Return [x, y] of the center of cell containing provided text 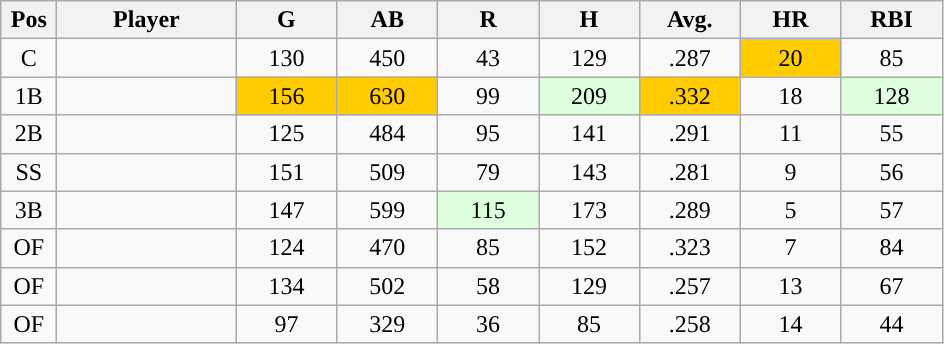
130 [286, 58]
509 [388, 172]
44 [892, 324]
.281 [690, 172]
HR [790, 20]
.257 [690, 286]
R [488, 20]
58 [488, 286]
Pos [29, 20]
173 [590, 210]
470 [388, 248]
RBI [892, 20]
84 [892, 248]
79 [488, 172]
128 [892, 96]
H [590, 20]
134 [286, 286]
SS [29, 172]
156 [286, 96]
67 [892, 286]
141 [590, 134]
450 [388, 58]
C [29, 58]
.291 [690, 134]
124 [286, 248]
18 [790, 96]
599 [388, 210]
Player [146, 20]
125 [286, 134]
14 [790, 324]
152 [590, 248]
147 [286, 210]
.287 [690, 58]
630 [388, 96]
43 [488, 58]
.258 [690, 324]
329 [388, 324]
13 [790, 286]
2B [29, 134]
151 [286, 172]
502 [388, 286]
3B [29, 210]
115 [488, 210]
G [286, 20]
AB [388, 20]
7 [790, 248]
484 [388, 134]
20 [790, 58]
36 [488, 324]
Avg. [690, 20]
.323 [690, 248]
.289 [690, 210]
95 [488, 134]
1B [29, 96]
11 [790, 134]
143 [590, 172]
209 [590, 96]
56 [892, 172]
55 [892, 134]
99 [488, 96]
57 [892, 210]
.332 [690, 96]
97 [286, 324]
5 [790, 210]
9 [790, 172]
